Output the (x, y) coordinate of the center of the cell containing the given text.  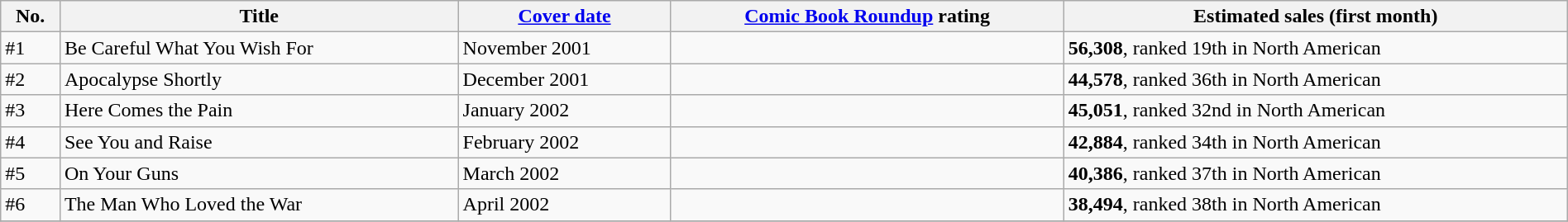
The Man Who Loved the War (259, 205)
38,494, ranked 38th in North American (1315, 205)
April 2002 (564, 205)
Estimated sales (first month) (1315, 17)
45,051, ranked 32nd in North American (1315, 111)
40,386, ranked 37th in North American (1315, 173)
#5 (31, 173)
#6 (31, 205)
Apocalypse Shortly (259, 79)
See You and Raise (259, 142)
Cover date (564, 17)
#2 (31, 79)
56,308, ranked 19th in North American (1315, 48)
44,578, ranked 36th in North American (1315, 79)
Be Careful What You Wish For (259, 48)
On Your Guns (259, 173)
Title (259, 17)
March 2002 (564, 173)
January 2002 (564, 111)
#1 (31, 48)
Here Comes the Pain (259, 111)
November 2001 (564, 48)
No. (31, 17)
#3 (31, 111)
Comic Book Roundup rating (867, 17)
February 2002 (564, 142)
December 2001 (564, 79)
#4 (31, 142)
42,884, ranked 34th in North American (1315, 142)
